For the text-containing cell, return its midpoint in [x, y] coordinate format. 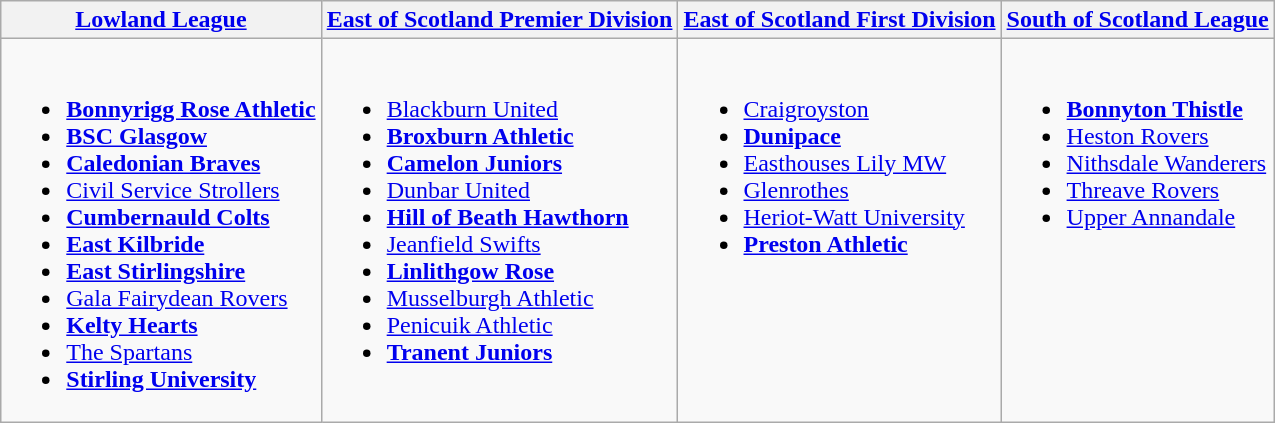
East of Scotland First Division [840, 20]
Bonnyton ThistleHeston RoversNithsdale WanderersThreave RoversUpper Annandale [1138, 230]
East of Scotland Premier Division [500, 20]
Lowland League [161, 20]
CraigroystonDunipaceEasthouses Lily MWGlenrothesHeriot-Watt UniversityPreston Athletic [840, 230]
South of Scotland League [1138, 20]
